For the text-containing cell, return its midpoint in (X, Y) coordinate format. 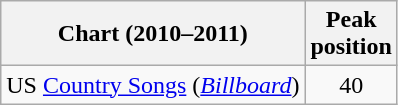
Chart (2010–2011) (153, 34)
40 (351, 85)
Peakposition (351, 34)
US Country Songs (Billboard) (153, 85)
